Extract the (X, Y) coordinate from the center of the cell holding the provided text.  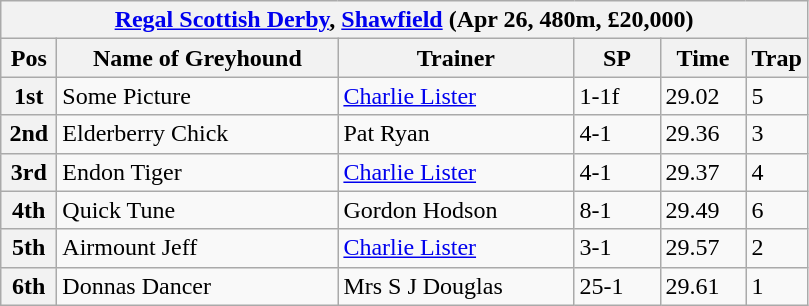
5 (776, 96)
25-1 (617, 286)
Regal Scottish Derby, Shawfield (Apr 26, 480m, £20,000) (404, 20)
5th (29, 248)
3 (776, 134)
Gordon Hodson (456, 210)
3rd (29, 172)
1-1f (617, 96)
29.37 (703, 172)
Pos (29, 58)
Elderberry Chick (198, 134)
Time (703, 58)
Some Picture (198, 96)
Trap (776, 58)
Quick Tune (198, 210)
Endon Tiger (198, 172)
Pat Ryan (456, 134)
Trainer (456, 58)
Name of Greyhound (198, 58)
1 (776, 286)
29.02 (703, 96)
6 (776, 210)
4 (776, 172)
29.57 (703, 248)
Airmount Jeff (198, 248)
2 (776, 248)
Mrs S J Douglas (456, 286)
3-1 (617, 248)
29.49 (703, 210)
8-1 (617, 210)
6th (29, 286)
29.61 (703, 286)
SP (617, 58)
1st (29, 96)
Donnas Dancer (198, 286)
2nd (29, 134)
29.36 (703, 134)
4th (29, 210)
